Determine the (X, Y) coordinate at the center of the cell enclosing the given text.  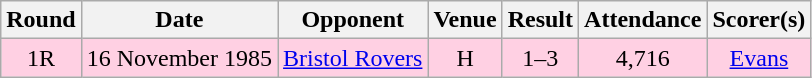
H (465, 58)
Round (41, 20)
16 November 1985 (179, 58)
Scorer(s) (759, 20)
Evans (759, 58)
Venue (465, 20)
Result (540, 20)
1–3 (540, 58)
1R (41, 58)
Opponent (353, 20)
Attendance (643, 20)
Date (179, 20)
4,716 (643, 58)
Bristol Rovers (353, 58)
